Scan for the cell matching the given text and deliver its (x, y) coordinate at center. 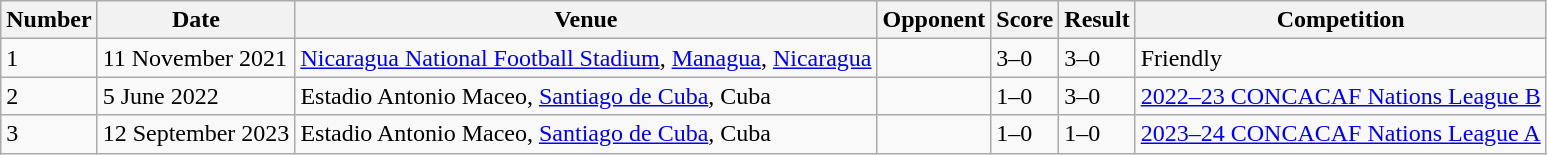
Date (196, 20)
1 (49, 58)
2023–24 CONCACAF Nations League A (1340, 134)
Friendly (1340, 58)
12 September 2023 (196, 134)
Score (1025, 20)
2 (49, 96)
2022–23 CONCACAF Nations League B (1340, 96)
Venue (586, 20)
Nicaragua National Football Stadium, Managua, Nicaragua (586, 58)
Competition (1340, 20)
11 November 2021 (196, 58)
Opponent (934, 20)
Result (1097, 20)
Number (49, 20)
5 June 2022 (196, 96)
3 (49, 134)
